Find where the given text appears and provide that cell's center as [X, Y] coordinate. 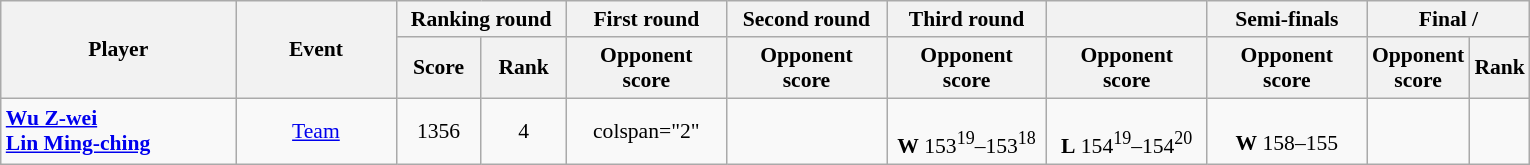
4 [524, 132]
1356 [438, 132]
Event [316, 50]
W 15319–15318 [966, 132]
Player [118, 50]
colspan="2" [646, 132]
Team [316, 132]
Score [438, 68]
Second round [806, 19]
Semi-finals [1287, 19]
Wu Z-weiLin Ming-ching [118, 132]
W 158–155 [1287, 132]
Ranking round [481, 19]
Third round [966, 19]
Final / [1448, 19]
L 15419–15420 [1127, 132]
First round [646, 19]
